Locate the cell with the specified text and output its (X, Y) center coordinate. 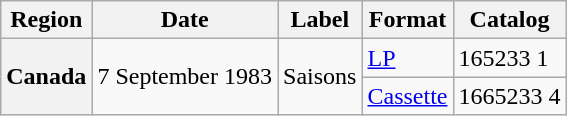
7 September 1983 (185, 77)
Region (46, 20)
Format (408, 20)
LP (408, 58)
Canada (46, 77)
Catalog (510, 20)
1665233 4 (510, 96)
Label (320, 20)
Cassette (408, 96)
Saisons (320, 77)
Date (185, 20)
165233 1 (510, 58)
